Output the (X, Y) coordinate of the center of the cell containing the given text.  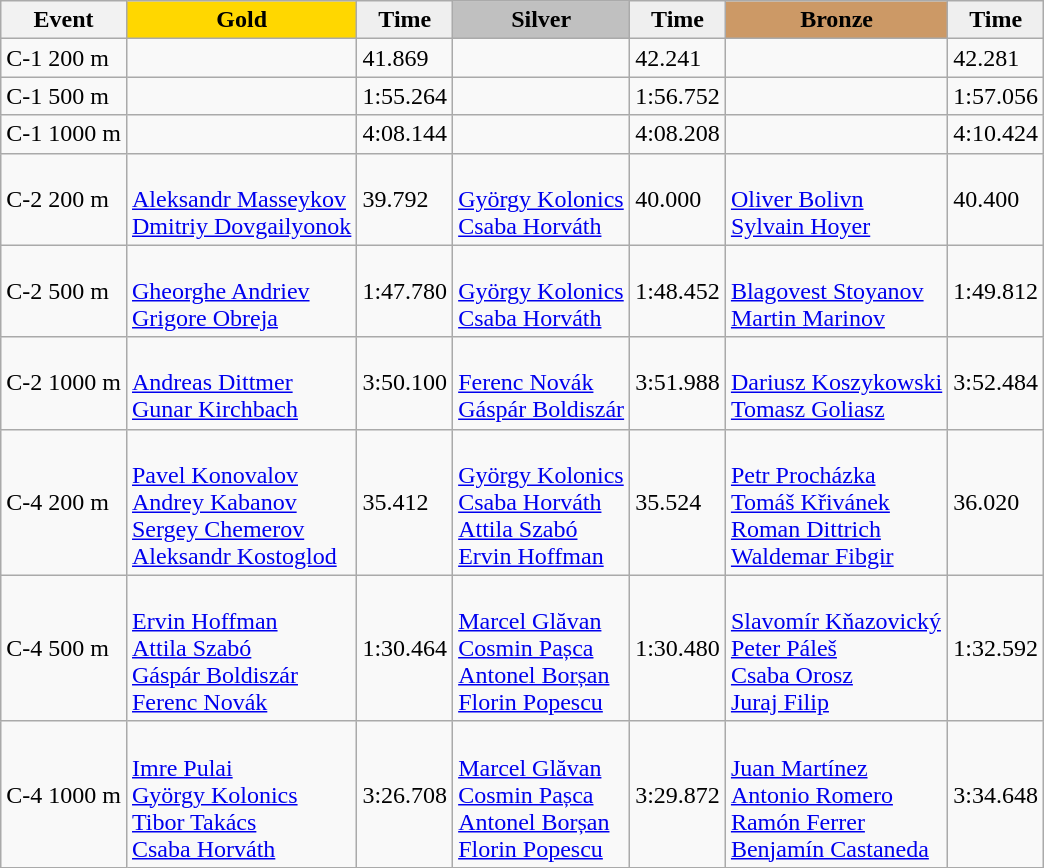
4:10.424 (996, 134)
1:30.480 (678, 648)
1:32.592 (996, 648)
40.000 (678, 199)
40.400 (996, 199)
1:49.812 (996, 291)
3:26.708 (405, 794)
1:56.752 (678, 96)
Blagovest StoyanovMartin Marinov (836, 291)
C-2 1000 m (64, 383)
C-1 1000 m (64, 134)
35.524 (678, 502)
Imre PulaiGyörgy KolonicsTibor TakácsCsaba Horváth (241, 794)
Pavel KonovalovAndrey KabanovSergey ChemerovAleksandr Kostoglod (241, 502)
39.792 (405, 199)
Juan MartínezAntonio RomeroRamón FerrerBenjamín Castaneda (836, 794)
C-4 200 m (64, 502)
C-1 500 m (64, 96)
4:08.144 (405, 134)
Aleksandr MasseykovDmitriy Dovgailyonok (241, 199)
Ervin HoffmanAttila SzabóGáspár BoldiszárFerenc Novák (241, 648)
Dariusz KoszykowskiTomasz Goliasz (836, 383)
Bronze (836, 20)
3:29.872 (678, 794)
1:55.264 (405, 96)
3:52.484 (996, 383)
1:30.464 (405, 648)
C-4 1000 m (64, 794)
42.241 (678, 58)
C-1 200 m (64, 58)
Oliver BolivnSylvain Hoyer (836, 199)
György KolonicsCsaba HorváthAttila SzabóErvin Hoffman (542, 502)
3:50.100 (405, 383)
Event (64, 20)
Gheorghe AndrievGrigore Obreja (241, 291)
Gold (241, 20)
Silver (542, 20)
Petr ProcházkaTomáš KřivánekRoman DittrichWaldemar Fibgir (836, 502)
4:08.208 (678, 134)
1:47.780 (405, 291)
C-4 500 m (64, 648)
Ferenc NovákGáspár Boldiszár (542, 383)
3:51.988 (678, 383)
C-2 200 m (64, 199)
C-2 500 m (64, 291)
36.020 (996, 502)
Andreas DittmerGunar Kirchbach (241, 383)
35.412 (405, 502)
Slavomír KňazovickýPeter PálešCsaba OroszJuraj Filip (836, 648)
3:34.648 (996, 794)
41.869 (405, 58)
1:57.056 (996, 96)
42.281 (996, 58)
1:48.452 (678, 291)
